From the cell containing the given text, extract its center point as (x, y) coordinate. 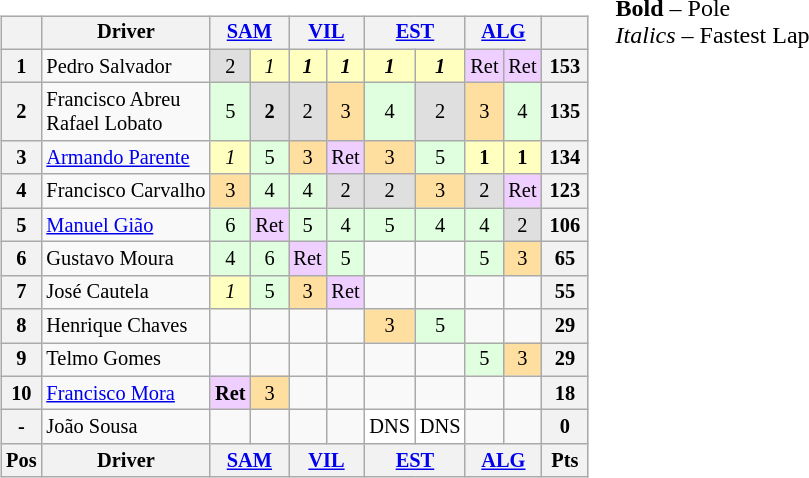
0 (564, 427)
Pos (21, 461)
123 (564, 191)
Pts (564, 461)
José Cautela (126, 292)
9 (21, 360)
65 (564, 259)
10 (21, 393)
- (21, 427)
8 (21, 326)
Francisco AbreuRafael Lobato (126, 112)
Francisco Carvalho (126, 191)
55 (564, 292)
135 (564, 112)
Manuel Gião (126, 225)
106 (564, 225)
Telmo Gomes (126, 360)
153 (564, 66)
Pedro Salvador (126, 66)
Gustavo Moura (126, 259)
Francisco Mora (126, 393)
João Sousa (126, 427)
Armando Parente (126, 158)
Henrique Chaves (126, 326)
134 (564, 158)
7 (21, 292)
18 (564, 393)
